From the cell containing the given text, extract its center point as (x, y) coordinate. 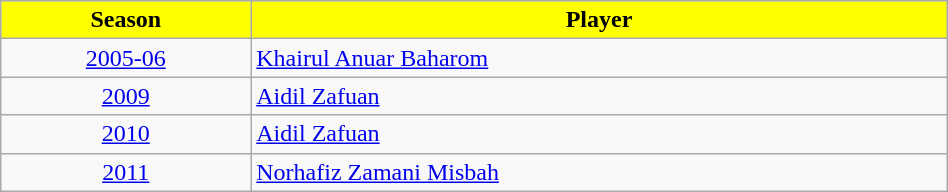
Player (599, 20)
2010 (126, 134)
2005-06 (126, 58)
Khairul Anuar Baharom (599, 58)
2011 (126, 172)
Norhafiz Zamani Misbah (599, 172)
Season (126, 20)
2009 (126, 96)
